Return (x, y) of the center of cell containing provided text 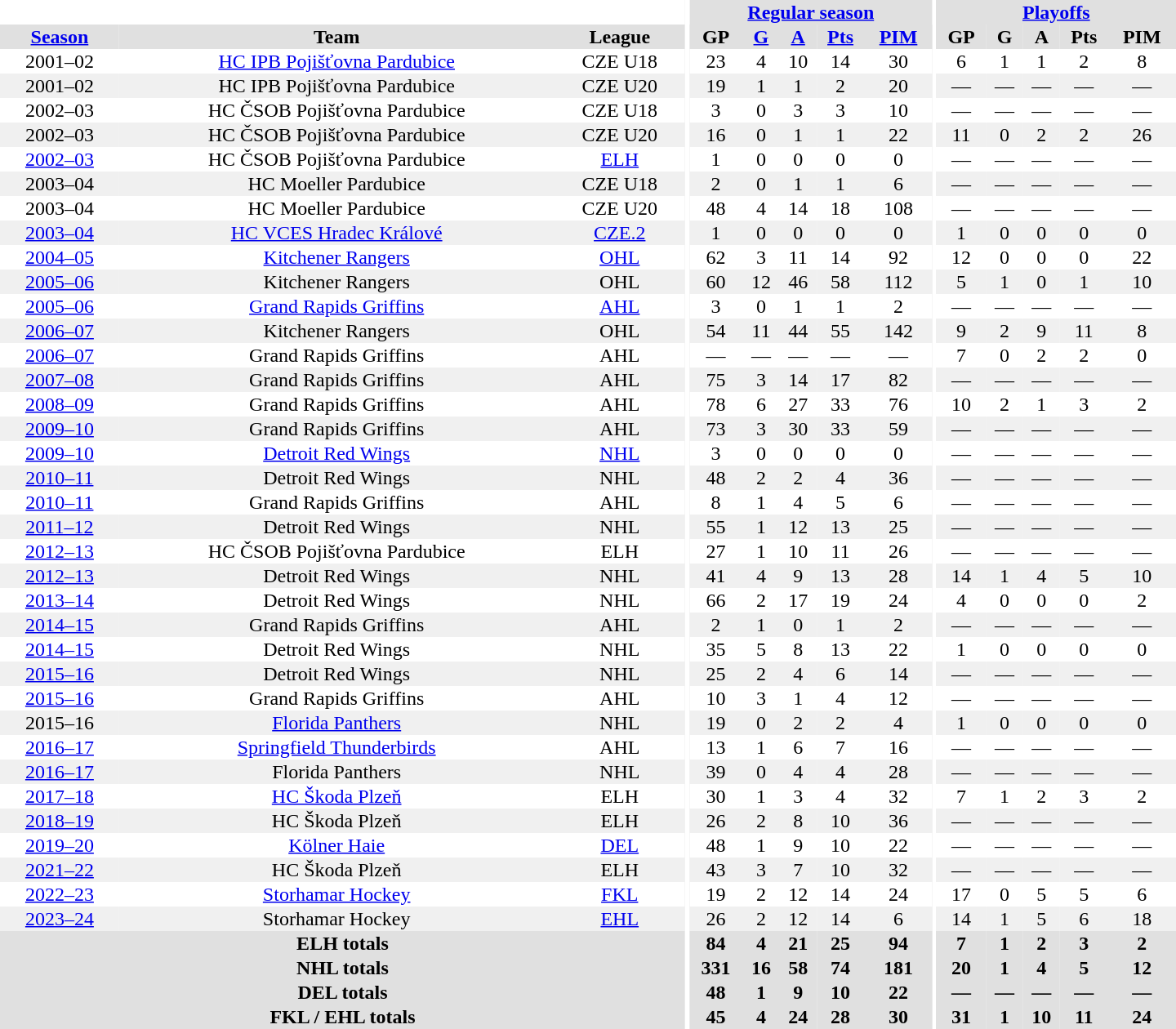
HC VCES Hradec Králové (336, 233)
181 (898, 968)
331 (715, 968)
108 (898, 208)
Playoffs (1057, 12)
76 (898, 404)
2017–18 (60, 796)
78 (715, 404)
2007–08 (60, 380)
2004–05 (60, 257)
142 (898, 331)
Regular season (811, 12)
73 (715, 429)
2022–23 (60, 894)
75 (715, 380)
League (620, 37)
2013–14 (60, 600)
Team (336, 37)
112 (898, 282)
FKL (620, 894)
39 (715, 772)
59 (898, 429)
Kölner Haie (336, 845)
2018–19 (60, 821)
43 (715, 870)
2019–20 (60, 845)
74 (841, 968)
82 (898, 380)
CZE.2 (620, 233)
21 (799, 943)
46 (799, 282)
2023–24 (60, 919)
94 (898, 943)
FKL / EHL totals (343, 1017)
2021–22 (60, 870)
31 (962, 1017)
35 (715, 649)
54 (715, 331)
60 (715, 282)
84 (715, 943)
DEL (620, 845)
Season (60, 37)
EHL (620, 919)
2011–12 (60, 527)
62 (715, 257)
ELH totals (343, 943)
23 (715, 61)
92 (898, 257)
2008–09 (60, 404)
NHL totals (343, 968)
66 (715, 600)
44 (799, 331)
DEL totals (343, 992)
45 (715, 1017)
Springfield Thunderbirds (336, 747)
41 (715, 576)
